Pinpoint the cell where the given text exists, returning its (X, Y) midpoint coordinate. 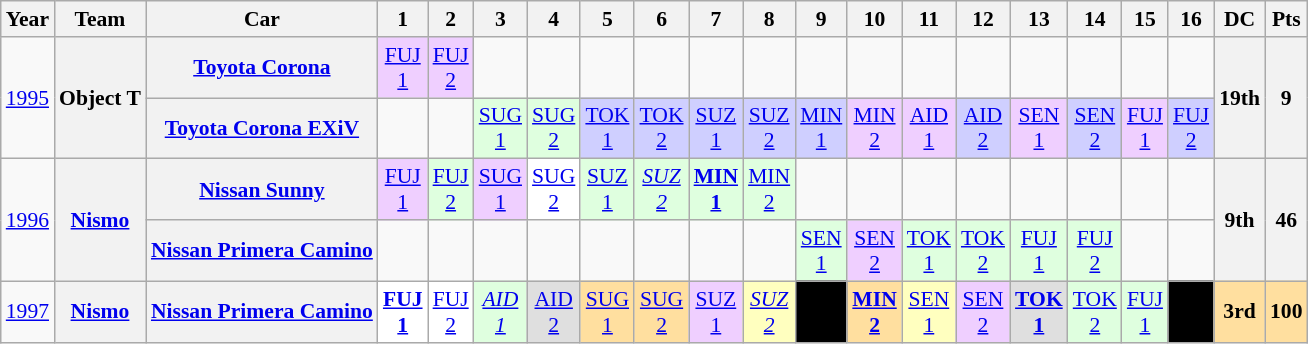
3 (500, 19)
4 (554, 19)
10 (874, 19)
7 (716, 19)
Team (100, 19)
1 (403, 19)
12 (983, 19)
2 (451, 19)
19th (1240, 98)
3rd (1240, 312)
6 (661, 19)
15 (1145, 19)
13 (1039, 19)
1995 (28, 98)
Year (28, 19)
8 (769, 19)
11 (929, 19)
1997 (28, 312)
Toyota Corona EXiV (262, 128)
14 (1095, 19)
Object T (100, 98)
16 (1191, 19)
Nissan Sunny (262, 190)
Car (262, 19)
Toyota Corona (262, 68)
DC (1240, 19)
9th (1240, 220)
1996 (28, 220)
100 (1286, 312)
Pts (1286, 19)
5 (607, 19)
46 (1286, 220)
